Pinpoint the cell where the given text exists, returning its [X, Y] midpoint coordinate. 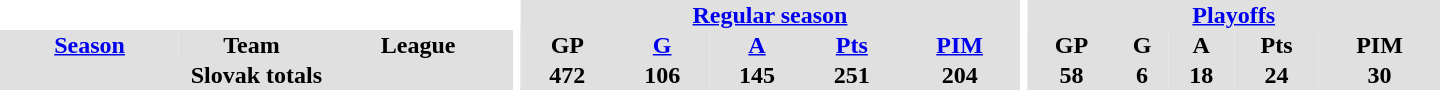
Slovak totals [256, 75]
League [418, 45]
251 [852, 75]
Playoffs [1234, 15]
30 [1380, 75]
Team [252, 45]
Season [90, 45]
18 [1201, 75]
6 [1142, 75]
58 [1071, 75]
Regular season [770, 15]
472 [568, 75]
204 [960, 75]
145 [758, 75]
106 [662, 75]
24 [1276, 75]
